Search for the cell housing the specified text and yield its [x, y] center coordinate. 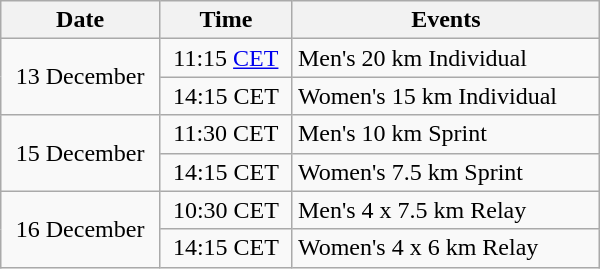
Men's 4 x 7.5 km Relay [446, 210]
Women's 7.5 km Sprint [446, 172]
Women's 15 km Individual [446, 96]
Events [446, 20]
13 December [80, 77]
11:15 CET [226, 58]
11:30 CET [226, 134]
Men's 20 km Individual [446, 58]
Time [226, 20]
Women's 4 x 6 km Relay [446, 248]
15 December [80, 153]
16 December [80, 229]
Men's 10 km Sprint [446, 134]
Date [80, 20]
10:30 CET [226, 210]
